Return the [x, y] coordinate for the center point of the cell that contains the specified text.  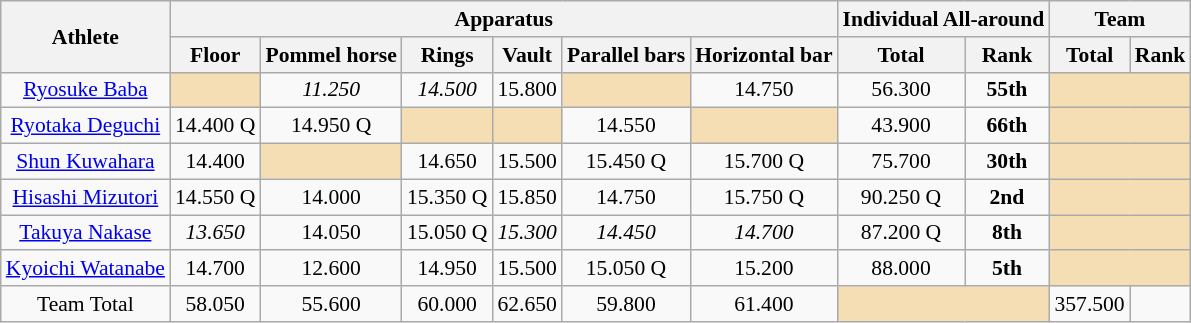
13.650 [215, 233]
14.400 [215, 162]
Hisashi Mizutori [86, 197]
Pommel horse [330, 55]
60.000 [447, 304]
55th [1006, 90]
Apparatus [504, 19]
14.550 Q [215, 197]
43.900 [902, 126]
90.250 Q [902, 197]
15.200 [764, 269]
8th [1006, 233]
Floor [215, 55]
55.600 [330, 304]
30th [1006, 162]
Takuya Nakase [86, 233]
Team Total [86, 304]
56.300 [902, 90]
Parallel bars [626, 55]
Horizontal bar [764, 55]
14.000 [330, 197]
15.850 [526, 197]
14.950 Q [330, 126]
15.700 Q [764, 162]
2nd [1006, 197]
14.050 [330, 233]
Team [1120, 19]
357.500 [1089, 304]
Individual All-around [944, 19]
58.050 [215, 304]
59.800 [626, 304]
14.450 [626, 233]
Ryotaka Deguchi [86, 126]
66th [1006, 126]
15.300 [526, 233]
Shun Kuwahara [86, 162]
Vault [526, 55]
75.700 [902, 162]
14.550 [626, 126]
14.650 [447, 162]
Rings [447, 55]
14.950 [447, 269]
88.000 [902, 269]
62.650 [526, 304]
14.500 [447, 90]
15.800 [526, 90]
11.250 [330, 90]
87.200 Q [902, 233]
15.450 Q [626, 162]
15.750 Q [764, 197]
15.350 Q [447, 197]
Kyoichi Watanabe [86, 269]
Ryosuke Baba [86, 90]
12.600 [330, 269]
5th [1006, 269]
14.400 Q [215, 126]
Athlete [86, 36]
61.400 [764, 304]
